Provide the (x, y) coordinate of the cell's center where the given text is located.  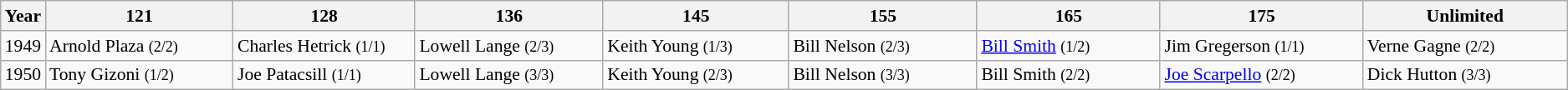
Joe Scarpello (2/2) (1261, 75)
Verne Gagne (2/2) (1465, 46)
Lowell Lange (2/3) (508, 46)
175 (1261, 16)
Unlimited (1465, 16)
Lowell Lange (3/3) (508, 75)
165 (1069, 16)
Tony Gizoni (1/2) (139, 75)
1949 (23, 46)
Bill Nelson (3/3) (883, 75)
155 (883, 16)
Dick Hutton (3/3) (1465, 75)
Jim Gregerson (1/1) (1261, 46)
Bill Nelson (2/3) (883, 46)
1950 (23, 75)
145 (696, 16)
136 (508, 16)
Joe Patacsill (1/1) (324, 75)
128 (324, 16)
Year (23, 16)
121 (139, 16)
Bill Smith (1/2) (1069, 46)
Arnold Plaza (2/2) (139, 46)
Charles Hetrick (1/1) (324, 46)
Keith Young (1/3) (696, 46)
Bill Smith (2/2) (1069, 75)
Keith Young (2/3) (696, 75)
